Extract the (X, Y) coordinate from the center of the cell holding the provided text.  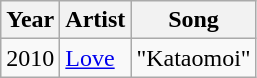
Love (96, 58)
"Kataomoi" (194, 58)
Song (194, 20)
Artist (96, 20)
2010 (30, 58)
Year (30, 20)
